For the text-containing cell, return its midpoint in [x, y] coordinate format. 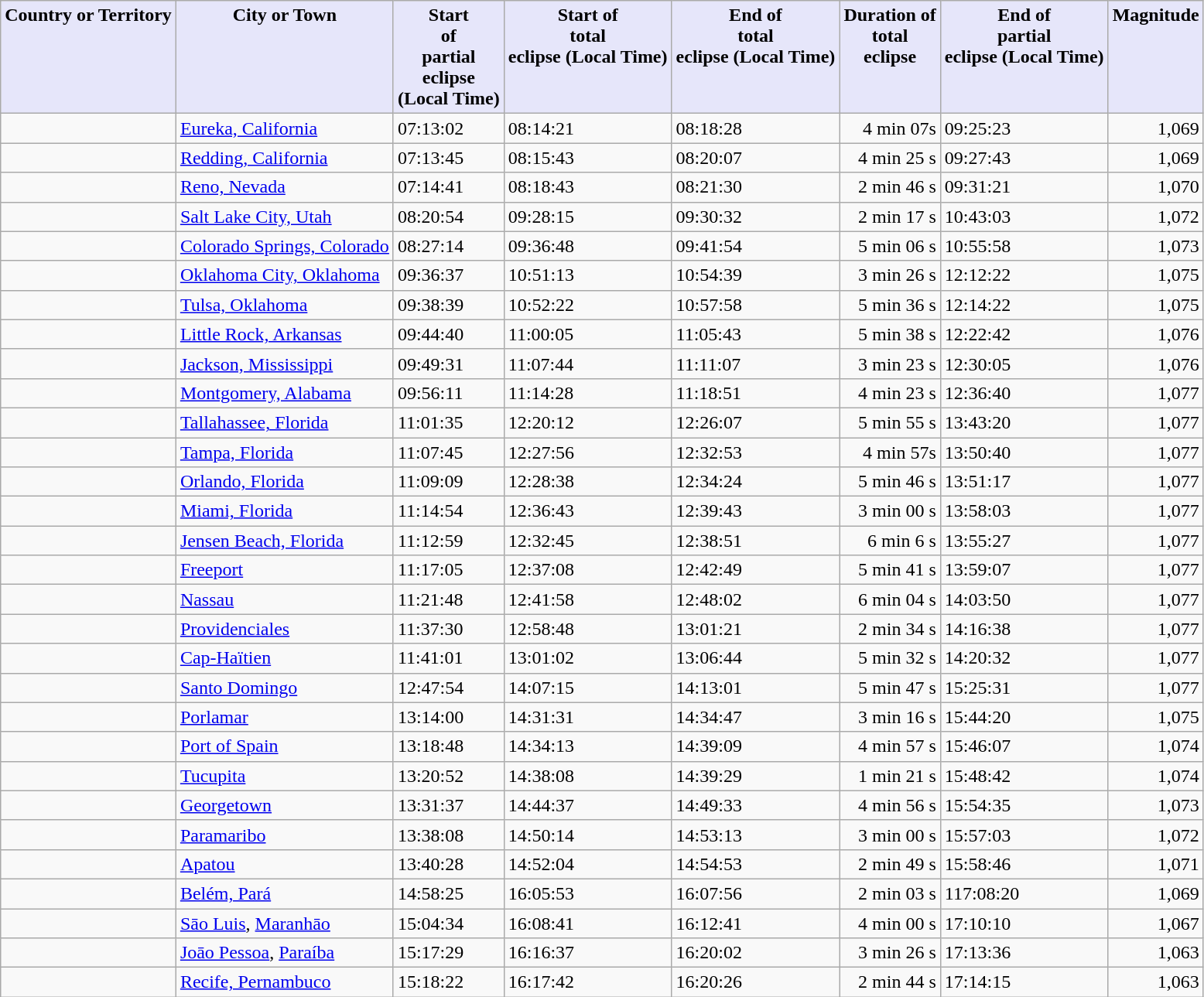
5 min 38 s [890, 334]
Porlamar [285, 717]
4 min 00 s [890, 923]
5 min 32 s [890, 658]
09:36:48 [588, 246]
Orlando, Florida [285, 482]
11:09:09 [449, 482]
Apatou [285, 864]
Colorado Springs, Colorado [285, 246]
Tucupita [285, 776]
12:26:07 [755, 422]
09:30:32 [755, 217]
14:38:08 [588, 776]
08:27:14 [449, 246]
12:41:58 [588, 599]
Recife, Pernambuco [285, 982]
11:37:30 [449, 629]
Santo Domingo [285, 688]
Belém, Pará [285, 893]
12:36:43 [588, 511]
2 min 49 s [890, 864]
08:20:07 [755, 158]
12:28:38 [588, 482]
11:00:05 [588, 334]
12:32:53 [755, 452]
5 min 06 s [890, 246]
5 min 41 s [890, 570]
15:58:46 [1024, 864]
07:13:02 [449, 128]
15:04:34 [449, 923]
14:39:09 [755, 746]
15:18:22 [449, 982]
14:03:50 [1024, 599]
12:58:48 [588, 629]
Tulsa, Oklahoma [285, 305]
09:31:21 [1024, 187]
16:05:53 [588, 893]
11:12:59 [449, 541]
09:27:43 [1024, 158]
12:38:51 [755, 541]
4 min 23 s [890, 393]
17:14:15 [1024, 982]
2 min 44 s [890, 982]
14:49:33 [755, 805]
11:14:54 [449, 511]
08:21:30 [755, 187]
12:14:22 [1024, 305]
17:10:10 [1024, 923]
4 min 56 s [890, 805]
16:20:26 [755, 982]
09:36:37 [449, 275]
12:42:49 [755, 570]
11:05:43 [755, 334]
13:01:02 [588, 658]
Jensen Beach, Florida [285, 541]
09:44:40 [449, 334]
10:57:58 [755, 305]
14:31:31 [588, 717]
15:25:31 [1024, 688]
14:52:04 [588, 864]
15:44:20 [1024, 717]
Startofpartialeclipse(Local Time) [449, 57]
Georgetown [285, 805]
12:36:40 [1024, 393]
09:25:23 [1024, 128]
14:44:37 [588, 805]
Eureka, California [285, 128]
14:34:47 [755, 717]
13:43:20 [1024, 422]
17:13:36 [1024, 953]
11:18:51 [755, 393]
12:27:56 [588, 452]
5 min 47 s [890, 688]
5 min 36 s [890, 305]
12:34:24 [755, 482]
14:53:13 [755, 835]
6 min 04 s [890, 599]
Little Rock, Arkansas [285, 334]
13:50:40 [1024, 452]
10:52:22 [588, 305]
Duration oftotaleclipse [890, 57]
Tallahassee, Florida [285, 422]
10:43:03 [1024, 217]
13:06:44 [755, 658]
14:13:01 [755, 688]
15:54:35 [1024, 805]
13:14:00 [449, 717]
3 min 23 s [890, 364]
1 min 21 s [890, 776]
15:46:07 [1024, 746]
09:38:39 [449, 305]
13:20:52 [449, 776]
08:14:21 [588, 128]
13:55:27 [1024, 541]
16:16:37 [588, 953]
Montgomery, Alabama [285, 393]
14:16:38 [1024, 629]
13:40:28 [449, 864]
Reno, Nevada [285, 187]
12:22:42 [1024, 334]
14:54:53 [755, 864]
15:48:42 [1024, 776]
Sāo Luis, Maranhāo [285, 923]
Jackson, Mississippi [285, 364]
14:07:15 [588, 688]
3 min 16 s [890, 717]
09:49:31 [449, 364]
Salt Lake City, Utah [285, 217]
10:55:58 [1024, 246]
2 min 46 s [890, 187]
15:57:03 [1024, 835]
13:01:21 [755, 629]
Paramaribo [285, 835]
12:37:08 [588, 570]
16:07:56 [755, 893]
1,071 [1156, 864]
08:18:43 [588, 187]
08:15:43 [588, 158]
11:41:01 [449, 658]
117:08:20 [1024, 893]
12:12:22 [1024, 275]
4 min 57 s [890, 746]
08:20:54 [449, 217]
09:41:54 [755, 246]
16:08:41 [588, 923]
14:50:14 [588, 835]
13:51:17 [1024, 482]
08:18:28 [755, 128]
13:58:03 [1024, 511]
City or Town [285, 57]
Freeport [285, 570]
5 min 46 s [890, 482]
Nassau [285, 599]
Oklahoma City, Oklahoma [285, 275]
11:07:45 [449, 452]
11:11:07 [755, 364]
15:17:29 [449, 953]
12:20:12 [588, 422]
07:14:41 [449, 187]
Start oftotaleclipse (Local Time) [588, 57]
Tampa, Florida [285, 452]
Miami, Florida [285, 511]
2 min 17 s [890, 217]
13:59:07 [1024, 570]
Joāo Pessoa, Paraíba [285, 953]
Port of Spain [285, 746]
12:30:05 [1024, 364]
Cap-Haïtien [285, 658]
5 min 55 s [890, 422]
Magnitude [1156, 57]
07:13:45 [449, 158]
2 min 03 s [890, 893]
11:17:05 [449, 570]
16:17:42 [588, 982]
09:28:15 [588, 217]
Country or Territory [88, 57]
13:18:48 [449, 746]
4 min 25 s [890, 158]
12:47:54 [449, 688]
16:20:02 [755, 953]
1,067 [1156, 923]
1,070 [1156, 187]
12:39:43 [755, 511]
13:38:08 [449, 835]
09:56:11 [449, 393]
14:34:13 [588, 746]
4 min 07s [890, 128]
2 min 34 s [890, 629]
4 min 57s [890, 452]
11:07:44 [588, 364]
10:51:13 [588, 275]
End ofpartialeclipse (Local Time) [1024, 57]
Redding, California [285, 158]
13:31:37 [449, 805]
11:14:28 [588, 393]
14:20:32 [1024, 658]
12:48:02 [755, 599]
16:12:41 [755, 923]
6 min 6 s [890, 541]
14:58:25 [449, 893]
12:32:45 [588, 541]
10:54:39 [755, 275]
11:21:48 [449, 599]
14:39:29 [755, 776]
End oftotaleclipse (Local Time) [755, 57]
Providenciales [285, 629]
11:01:35 [449, 422]
